Detect which cell encompasses the target text, then output its [X, Y] center coordinate. 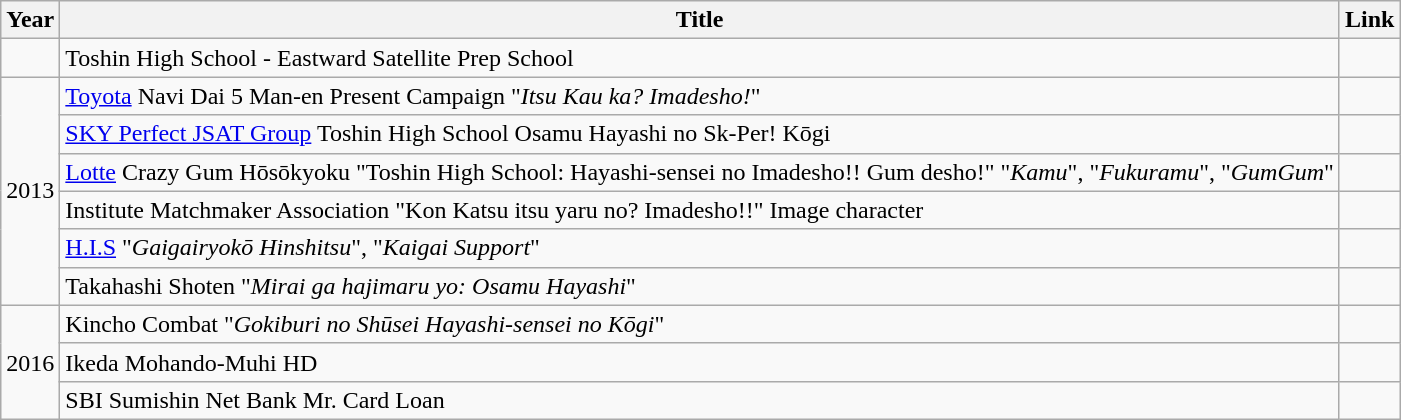
Link [1369, 20]
2013 [30, 191]
Toyota Navi Dai 5 Man-en Present Campaign "Itsu Kau ka? Imadesho!" [700, 96]
Ikeda Mohando-Muhi HD [700, 362]
Title [700, 20]
SKY Perfect JSAT Group Toshin High School Osamu Hayashi no Sk-Per! Kōgi [700, 134]
Institute Matchmaker Association "Kon Katsu itsu yaru no? Imadesho!!" Image character [700, 210]
2016 [30, 362]
Lotte Crazy Gum Hōsōkyoku "Toshin High School: Hayashi-sensei no Imadesho!! Gum desho!" "Kamu", "Fukuramu", "GumGum" [700, 172]
SBI Sumishin Net Bank Mr. Card Loan [700, 400]
Year [30, 20]
Kincho Combat "Gokiburi no Shūsei Hayashi-sensei no Kōgi" [700, 324]
H.I.S "Gaigairyokō Hinshitsu", "Kaigai Support" [700, 248]
Takahashi Shoten "Mirai ga hajimaru yo: Osamu Hayashi" [700, 286]
Toshin High School - Eastward Satellite Prep School [700, 58]
